For the text-containing cell, return its midpoint in [X, Y] coordinate format. 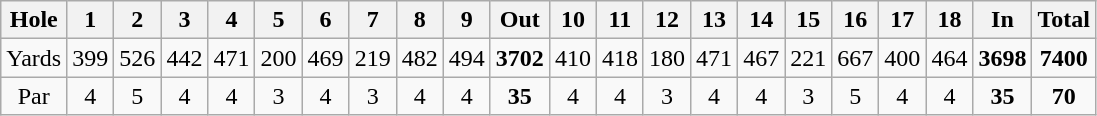
180 [666, 58]
11 [620, 20]
Out [520, 20]
15 [808, 20]
2 [138, 20]
442 [184, 58]
399 [90, 58]
418 [620, 58]
12 [666, 20]
8 [420, 20]
In [1002, 20]
13 [714, 20]
1 [90, 20]
526 [138, 58]
3698 [1002, 58]
7 [372, 20]
14 [762, 20]
3702 [520, 58]
Total [1064, 20]
9 [466, 20]
400 [902, 58]
Par [34, 96]
70 [1064, 96]
410 [572, 58]
Yards [34, 58]
221 [808, 58]
Hole [34, 20]
467 [762, 58]
494 [466, 58]
482 [420, 58]
6 [326, 20]
16 [856, 20]
7400 [1064, 58]
219 [372, 58]
18 [950, 20]
17 [902, 20]
10 [572, 20]
469 [326, 58]
200 [278, 58]
667 [856, 58]
464 [950, 58]
